Return the (X, Y) coordinate for the center point of the cell that contains the specified text.  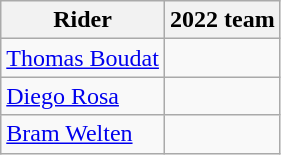
Bram Welten (83, 134)
Thomas Boudat (83, 58)
Diego Rosa (83, 96)
2022 team (222, 20)
Rider (83, 20)
